Find where the given text appears and provide that cell's center as [x, y] coordinate. 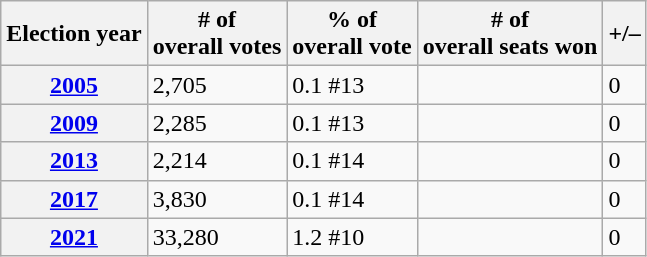
2021 [74, 237]
1.2 #10 [352, 237]
+/– [624, 34]
2,705 [217, 85]
2017 [74, 199]
% ofoverall vote [352, 34]
2005 [74, 85]
33,280 [217, 237]
Election year [74, 34]
2013 [74, 161]
2,285 [217, 123]
2009 [74, 123]
# ofoverall seats won [510, 34]
2,214 [217, 161]
3,830 [217, 199]
# ofoverall votes [217, 34]
